Extract the (x, y) coordinate from the center of the cell holding the provided text.  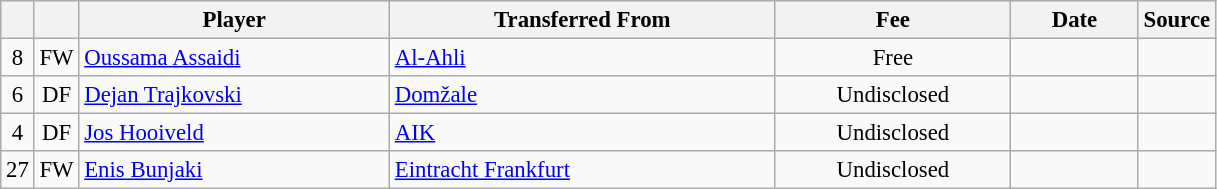
Eintracht Frankfurt (582, 170)
Fee (893, 20)
Dejan Trajkovski (234, 95)
Source (1176, 20)
Transferred From (582, 20)
27 (18, 170)
Player (234, 20)
Oussama Assaidi (234, 58)
Date (1075, 20)
AIK (582, 133)
Free (893, 58)
Jos Hooiveld (234, 133)
6 (18, 95)
Enis Bunjaki (234, 170)
Domžale (582, 95)
Al-Ahli (582, 58)
4 (18, 133)
8 (18, 58)
